Capture the cell that displays the provided text and extract its [x, y] central coordinate. 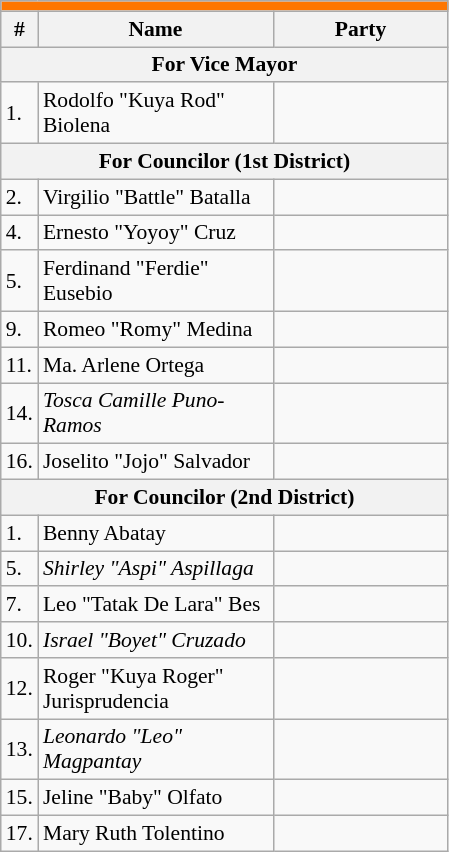
7. [20, 605]
2. [20, 197]
Rodolfo "Kuya Rod" Biolena [156, 114]
Leonardo "Leo" Magpantay [156, 750]
17. [20, 834]
Tosca Camille Puno-Ramos [156, 414]
For Councilor (1st District) [224, 162]
14. [20, 414]
Ernesto "Yoyoy" Cruz [156, 233]
For Vice Mayor [224, 65]
For Councilor (2nd District) [224, 498]
15. [20, 798]
Leo "Tatak De Lara" Bes [156, 605]
Virgilio "Battle" Batalla [156, 197]
11. [20, 365]
10. [20, 640]
# [20, 29]
Jeline "Baby" Olfato [156, 798]
4. [20, 233]
Benny Abatay [156, 533]
Ferdinand "Ferdie" Eusebio [156, 282]
Romeo "Romy" Medina [156, 330]
Joselito "Jojo" Salvador [156, 462]
Mary Ruth Tolentino [156, 834]
Party [360, 29]
12. [20, 688]
Ma. Arlene Ortega [156, 365]
Israel "Boyet" Cruzado [156, 640]
Shirley "Aspi" Aspillaga [156, 569]
9. [20, 330]
Roger "Kuya Roger" Jurisprudencia [156, 688]
Name [156, 29]
13. [20, 750]
16. [20, 462]
